From the cell containing the given text, extract its center point as [x, y] coordinate. 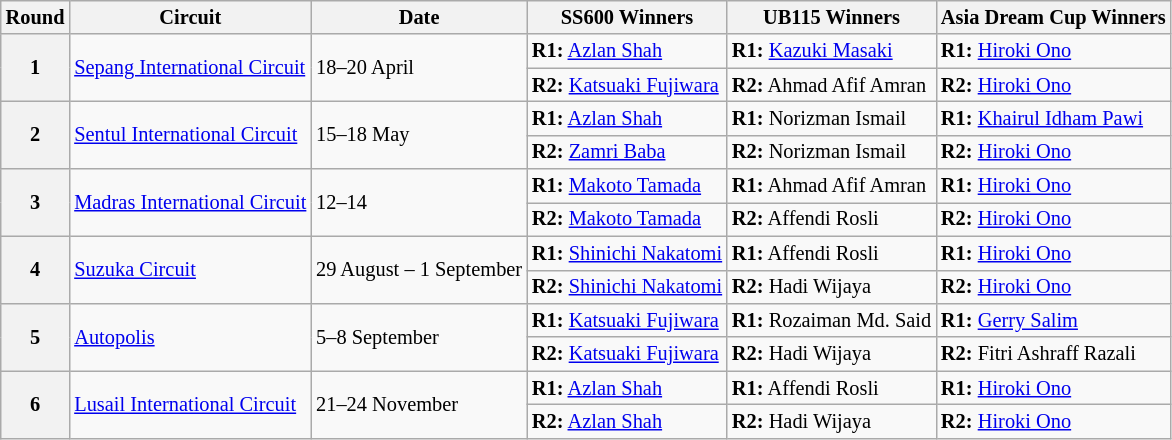
R1: Ahmad Afif Amran [832, 186]
Autopolis [190, 336]
R2: Azlan Shah [627, 421]
R1: Rozaiman Md. Said [832, 320]
Date [419, 17]
1 [36, 68]
R1: Norizman Ismail [832, 118]
Suzuka Circuit [190, 270]
5–8 September [419, 336]
Lusail International Circuit [190, 404]
R2: Zamri Baba [627, 152]
R2: Makoto Tamada [627, 219]
15–18 May [419, 134]
21–24 November [419, 404]
5 [36, 336]
SS600 Winners [627, 17]
6 [36, 404]
UB115 Winners [832, 17]
Sentul International Circuit [190, 134]
R1: Gerry Salim [1054, 320]
12–14 [419, 202]
Sepang International Circuit [190, 68]
Round [36, 17]
3 [36, 202]
R2: Norizman Ismail [832, 152]
2 [36, 134]
Circuit [190, 17]
Madras International Circuit [190, 202]
R2: Affendi Rosli [832, 219]
R1: Khairul Idham Pawi [1054, 118]
R2: Fitri Ashraff Razali [1054, 354]
R1: Makoto Tamada [627, 186]
R2: Shinichi Nakatomi [627, 287]
R1: Shinichi Nakatomi [627, 253]
R1: Katsuaki Fujiwara [627, 320]
4 [36, 270]
Asia Dream Cup Winners [1054, 17]
29 August – 1 September [419, 270]
18–20 April [419, 68]
R1: Kazuki Masaki [832, 51]
R2: Ahmad Afif Amran [832, 85]
